Return (X, Y) of the center of cell containing provided text 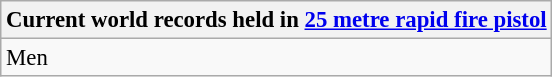
Men (276, 58)
Current world records held in 25 metre rapid fire pistol (276, 20)
